Return (x, y) of the center of cell containing provided text 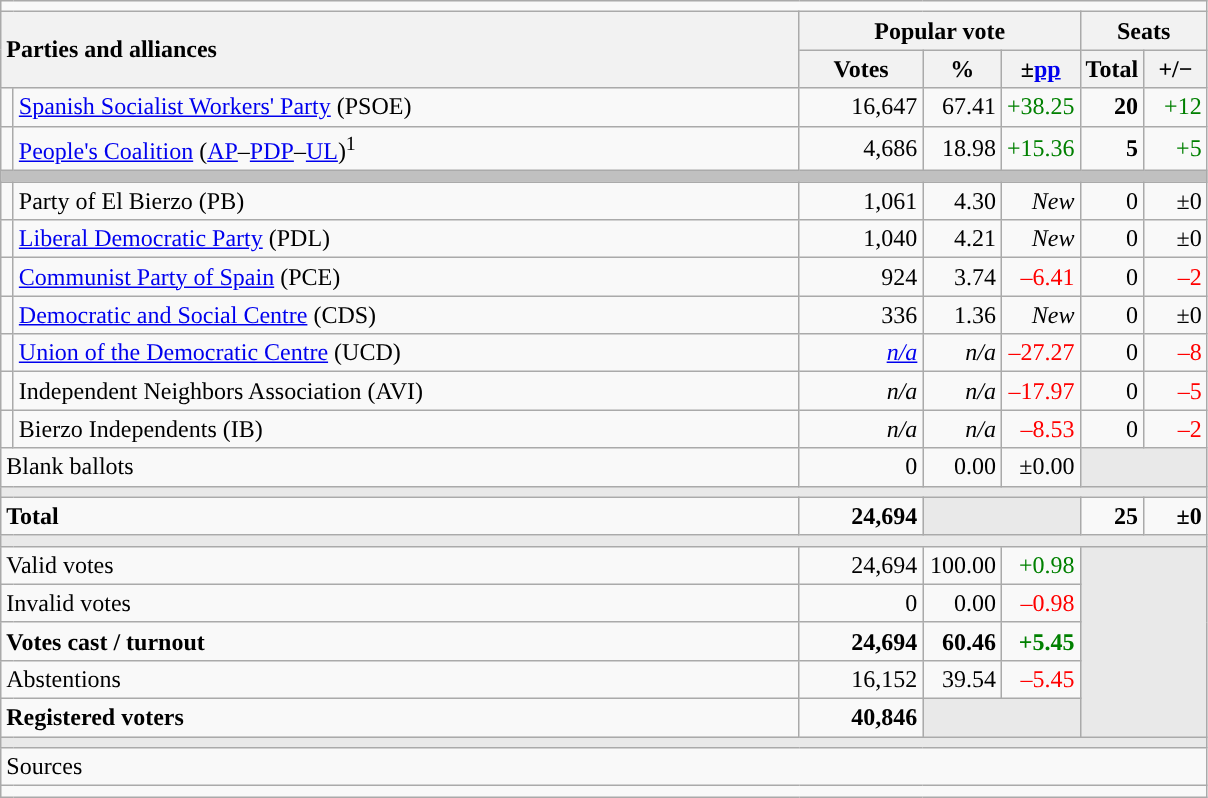
Bierzo Independents (IB) (406, 429)
5 (1112, 148)
+38.25 (1040, 107)
Communist Party of Spain (PCE) (406, 277)
67.41 (962, 107)
–17.97 (1040, 391)
Votes cast / turnout (400, 641)
18.98 (962, 148)
924 (861, 277)
Invalid votes (400, 603)
±pp (1040, 69)
Liberal Democratic Party (PDL) (406, 239)
3.74 (962, 277)
+/− (1176, 69)
Popular vote (940, 31)
+15.36 (1040, 148)
Union of the Democratic Centre (UCD) (406, 353)
Votes (861, 69)
336 (861, 315)
People's Coalition (AP–PDP–UL)1 (406, 148)
Valid votes (400, 565)
Democratic and Social Centre (CDS) (406, 315)
40,846 (861, 718)
Sources (604, 767)
+12 (1176, 107)
±0.00 (1040, 467)
Party of El Bierzo (PB) (406, 201)
4.30 (962, 201)
+5 (1176, 148)
25 (1112, 516)
60.46 (962, 641)
–8.53 (1040, 429)
Independent Neighbors Association (AVI) (406, 391)
–6.41 (1040, 277)
Blank ballots (400, 467)
4,686 (861, 148)
–5.45 (1040, 679)
Parties and alliances (400, 50)
1,061 (861, 201)
1.36 (962, 315)
+0.98 (1040, 565)
Seats (1144, 31)
39.54 (962, 679)
16,647 (861, 107)
16,152 (861, 679)
+5.45 (1040, 641)
% (962, 69)
1,040 (861, 239)
20 (1112, 107)
100.00 (962, 565)
–0.98 (1040, 603)
4.21 (962, 239)
Abstentions (400, 679)
–27.27 (1040, 353)
Registered voters (400, 718)
–8 (1176, 353)
–5 (1176, 391)
Spanish Socialist Workers' Party (PSOE) (406, 107)
